Search for the cell housing the specified text and yield its (X, Y) center coordinate. 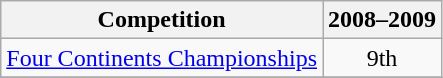
Competition (162, 20)
Four Continents Championships (162, 58)
9th (382, 58)
2008–2009 (382, 20)
